Return (x, y) of the center of cell containing provided text 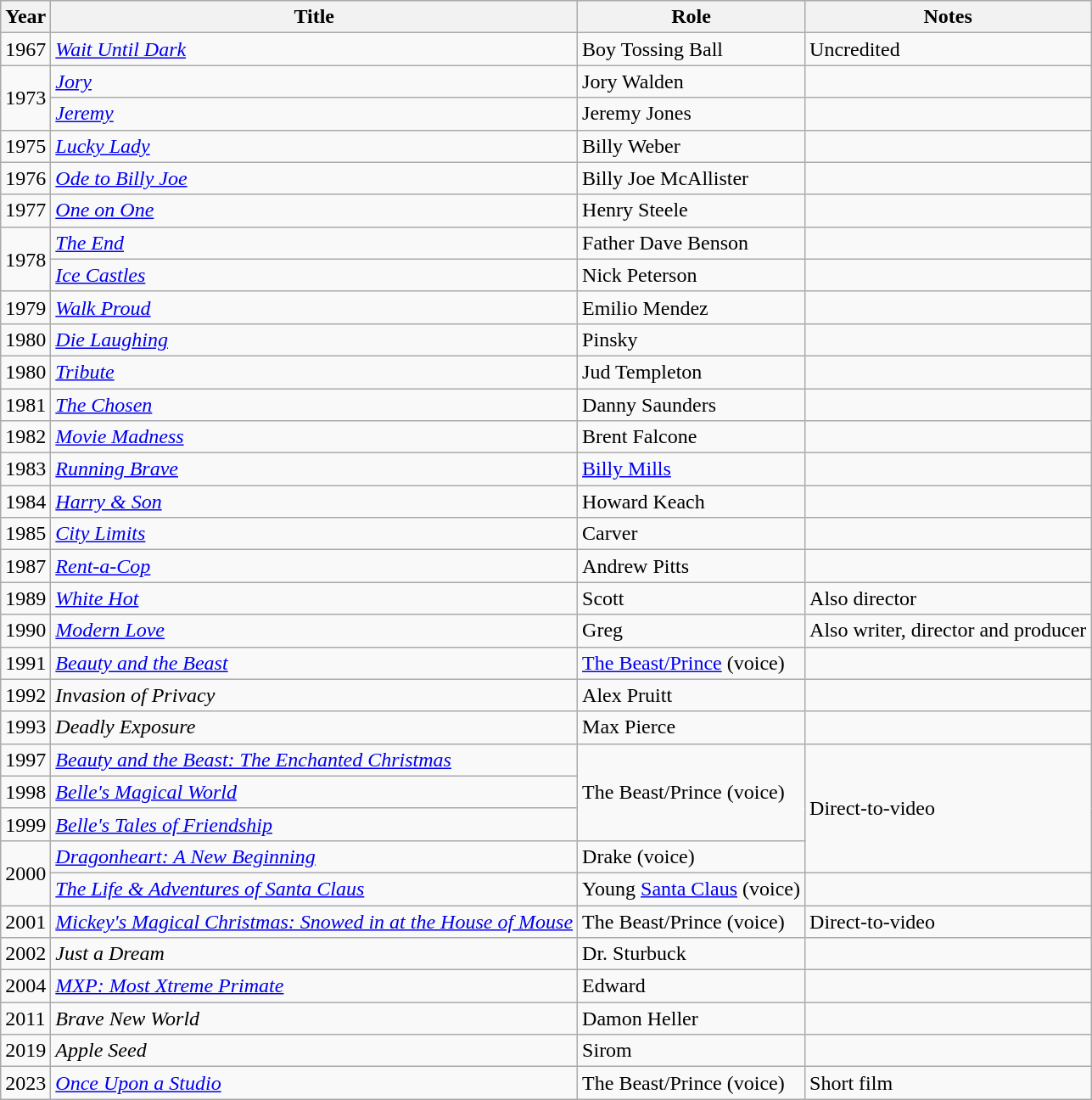
MXP: Most Xtreme Primate (314, 986)
Uncredited (949, 49)
Billy Joe McAllister (692, 178)
Role (692, 17)
The End (314, 243)
Year (25, 17)
Beauty and the Beast (314, 663)
Jory Walden (692, 81)
2023 (25, 1083)
Danny Saunders (692, 405)
Beauty and the Beast: The Enchanted Christmas (314, 760)
Wait Until Dark (314, 49)
The Life & Adventures of Santa Claus (314, 889)
Rent-a-Cop (314, 566)
Also director (949, 598)
1993 (25, 727)
Edward (692, 986)
Belle's Magical World (314, 792)
Billy Weber (692, 146)
Tribute (314, 372)
Scott (692, 598)
2001 (25, 921)
1998 (25, 792)
Damon Heller (692, 1019)
Brent Falcone (692, 437)
Notes (949, 17)
Title (314, 17)
1967 (25, 49)
1990 (25, 631)
Invasion of Privacy (314, 695)
2000 (25, 873)
1979 (25, 307)
1982 (25, 437)
Nick Peterson (692, 275)
1981 (25, 405)
Henry Steele (692, 210)
Dragonheart: A New Beginning (314, 856)
Drake (voice) (692, 856)
Greg (692, 631)
Lucky Lady (314, 146)
1985 (25, 534)
Also writer, director and producer (949, 631)
Alex Pruitt (692, 695)
The Chosen (314, 405)
1977 (25, 210)
Walk Proud (314, 307)
White Hot (314, 598)
Jud Templeton (692, 372)
Max Pierce (692, 727)
Running Brave (314, 469)
Belle's Tales of Friendship (314, 824)
Ice Castles (314, 275)
Die Laughing (314, 340)
Boy Tossing Ball (692, 49)
Dr. Sturbuck (692, 954)
1992 (25, 695)
1997 (25, 760)
1991 (25, 663)
1984 (25, 502)
2002 (25, 954)
Apple Seed (314, 1051)
Jeremy (314, 114)
Brave New World (314, 1019)
City Limits (314, 534)
1973 (25, 98)
1976 (25, 178)
1989 (25, 598)
1999 (25, 824)
Mickey's Magical Christmas: Snowed in at the House of Mouse (314, 921)
Howard Keach (692, 502)
Andrew Pitts (692, 566)
Once Upon a Studio (314, 1083)
Pinsky (692, 340)
Billy Mills (692, 469)
Deadly Exposure (314, 727)
Young Santa Claus (voice) (692, 889)
Just a Dream (314, 954)
Emilio Mendez (692, 307)
2011 (25, 1019)
1978 (25, 259)
Short film (949, 1083)
Sirom (692, 1051)
1975 (25, 146)
Harry & Son (314, 502)
Jeremy Jones (692, 114)
2019 (25, 1051)
1987 (25, 566)
1983 (25, 469)
Carver (692, 534)
Father Dave Benson (692, 243)
Jory (314, 81)
One on One (314, 210)
Movie Madness (314, 437)
2004 (25, 986)
Modern Love (314, 631)
Ode to Billy Joe (314, 178)
